Return the (x, y) coordinate for the center point of the cell that contains the specified text.  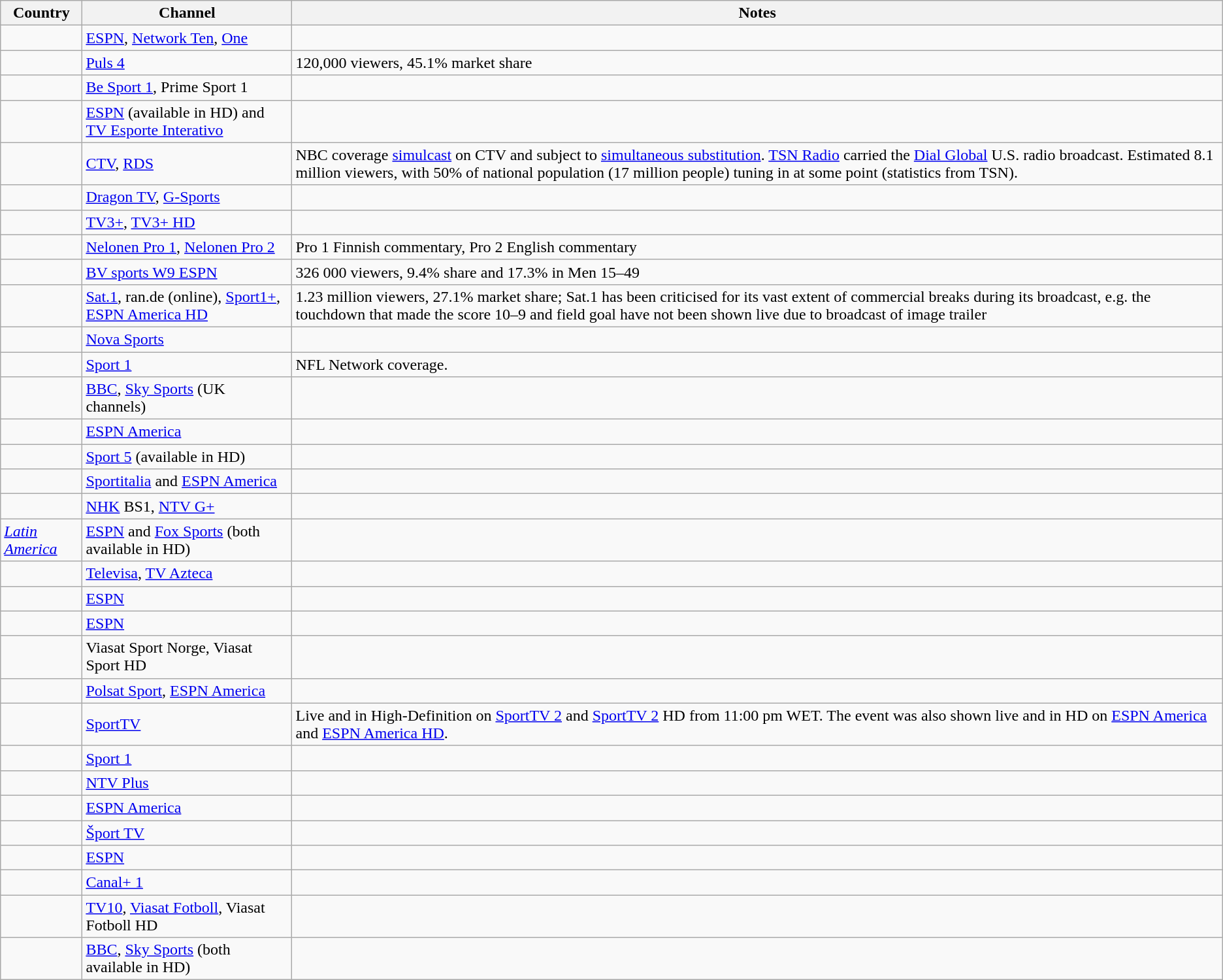
ESPN, Network Ten, One (187, 38)
BV sports W9 ESPN (187, 272)
Canal+ 1 (187, 883)
NTV Plus (187, 783)
Nelonen Pro 1, Nelonen Pro 2 (187, 247)
Country (42, 13)
Be Sport 1, Prime Sport 1 (187, 88)
Pro 1 Finnish commentary, Pro 2 English commentary (757, 247)
Televisa, TV Azteca (187, 574)
NFL Network coverage. (757, 364)
ESPN (available in HD) and TV Esporte Interativo (187, 122)
Dragon TV, G-Sports (187, 197)
Puls 4 (187, 63)
120,000 viewers, 45.1% market share (757, 63)
Latin America (42, 540)
SportTV (187, 724)
BBC, Sky Sports (UK channels) (187, 399)
Sport 5 (available in HD) (187, 457)
TV10, Viasat Fotboll, Viasat Fotboll HD (187, 916)
Šport TV (187, 833)
TV3+, TV3+ HD (187, 222)
BBC, Sky Sports (both available in HD) (187, 959)
NHK BS1, NTV G+ (187, 506)
Sportitalia and ESPN America (187, 482)
Sat.1, ran.de (online), Sport1+, ESPN America HD (187, 306)
CTV, RDS (187, 163)
ESPN and Fox Sports (both available in HD) (187, 540)
326 000 viewers, 9.4% share and 17.3% in Men 15–49 (757, 272)
Notes (757, 13)
Nova Sports (187, 339)
Polsat Sport, ESPN America (187, 691)
Viasat Sport Norge, Viasat Sport HD (187, 657)
Channel (187, 13)
